From the cell containing the given text, extract its center point as [x, y] coordinate. 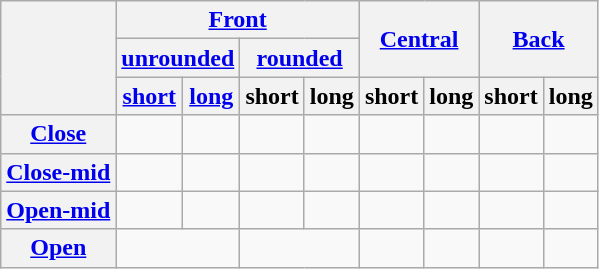
Back [538, 39]
Close [58, 134]
Close-mid [58, 172]
Open [58, 248]
Front [238, 20]
rounded [300, 58]
Open-mid [58, 210]
unrounded [178, 58]
Central [418, 39]
